From the cell containing the given text, extract its center point as [X, Y] coordinate. 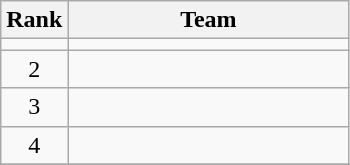
Team [208, 20]
4 [34, 145]
2 [34, 69]
Rank [34, 20]
3 [34, 107]
